For the text-containing cell, return its midpoint in [X, Y] coordinate format. 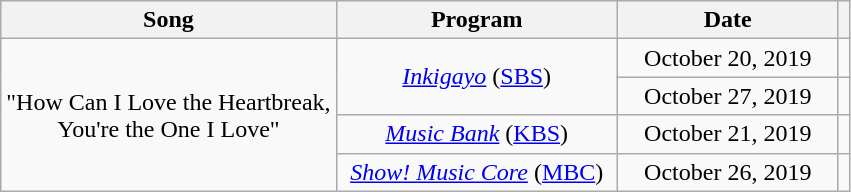
October 26, 2019 [728, 172]
Music Bank (KBS) [476, 134]
Date [728, 20]
Show! Music Core (MBC) [476, 172]
Program [476, 20]
"How Can I Love the Heartbreak, You're the One I Love" [168, 115]
Inkigayo (SBS) [476, 77]
Song [168, 20]
October 21, 2019 [728, 134]
October 27, 2019 [728, 96]
October 20, 2019 [728, 58]
